From the cell containing the given text, extract its center point as [x, y] coordinate. 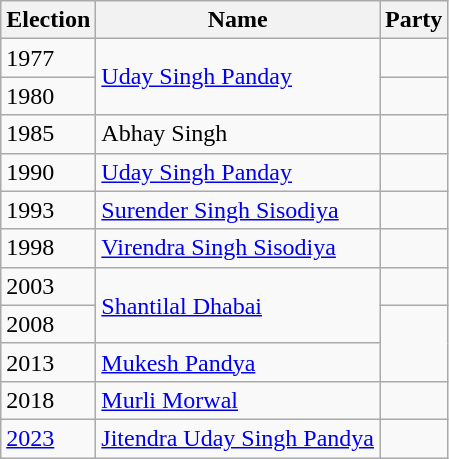
1985 [48, 134]
2023 [48, 438]
Murli Morwal [238, 400]
Surender Singh Sisodiya [238, 210]
Party [414, 20]
2008 [48, 324]
Mukesh Pandya [238, 362]
2018 [48, 400]
Virendra Singh Sisodiya [238, 248]
1998 [48, 248]
Jitendra Uday Singh Pandya [238, 438]
Shantilal Dhabai [238, 305]
1993 [48, 210]
1980 [48, 96]
2003 [48, 286]
Abhay Singh [238, 134]
2013 [48, 362]
1990 [48, 172]
Name [238, 20]
1977 [48, 58]
Election [48, 20]
